Provide the [x, y] coordinate of the cell's center where the given text is located.  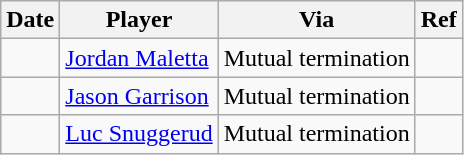
Jordan Maletta [139, 58]
Luc Snuggerud [139, 134]
Date [30, 20]
Jason Garrison [139, 96]
Via [316, 20]
Ref [438, 20]
Player [139, 20]
